Locate the cell with the specified text and output its (x, y) center coordinate. 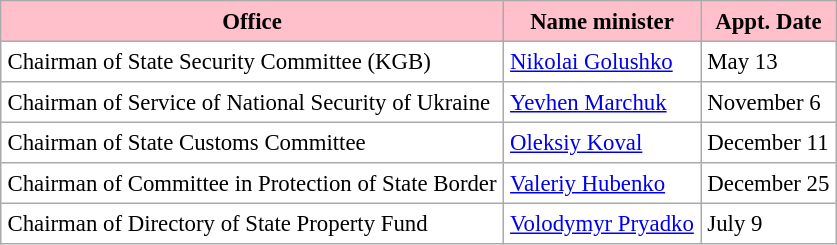
Chairman of Committee in Protection of State Border (252, 183)
December 25 (769, 183)
Chairman of Service of National Security of Ukraine (252, 102)
Valeriy Hubenko (602, 183)
Chairman of State Customs Committee (252, 142)
Office (252, 21)
Chairman of State Security Committee (KGB) (252, 61)
Volodymyr Pryadko (602, 223)
Chairman of Directory of State Property Fund (252, 223)
May 13 (769, 61)
November 6 (769, 102)
July 9 (769, 223)
Oleksiy Koval (602, 142)
Appt. Date (769, 21)
Name minister (602, 21)
December 11 (769, 142)
Nikolai Golushko (602, 61)
Yevhen Marchuk (602, 102)
